Extract the (x, y) coordinate from the center of the cell holding the provided text.  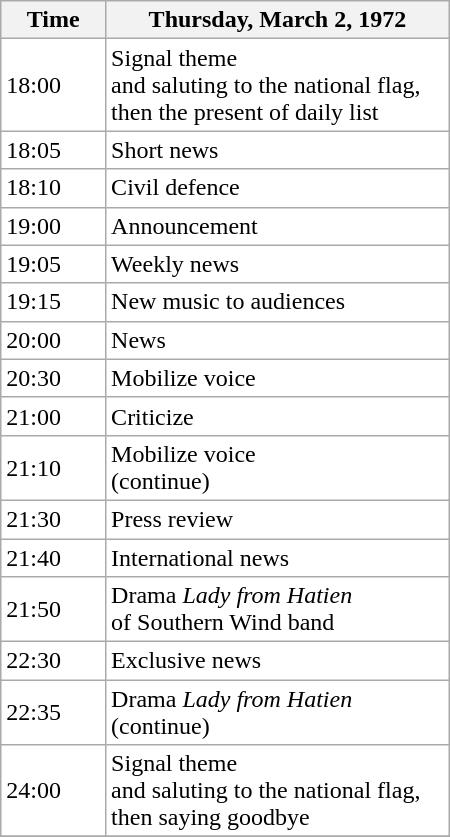
New music to audiences (278, 302)
21:00 (54, 416)
21:30 (54, 519)
22:30 (54, 661)
Signal themeand saluting to the national flag,then saying goodbye (278, 791)
Announcement (278, 226)
20:30 (54, 378)
19:00 (54, 226)
21:10 (54, 468)
Exclusive news (278, 661)
International news (278, 557)
18:00 (54, 85)
21:50 (54, 610)
18:05 (54, 150)
Drama Lady from Hatien(continue) (278, 712)
Time (54, 20)
24:00 (54, 791)
22:35 (54, 712)
19:15 (54, 302)
Weekly news (278, 264)
Mobilize voice (278, 378)
Criticize (278, 416)
Press review (278, 519)
21:40 (54, 557)
18:10 (54, 188)
20:00 (54, 340)
Short news (278, 150)
Civil defence (278, 188)
Drama Lady from Hatienof Southern Wind band (278, 610)
Signal themeand saluting to the national flag,then the present of daily list (278, 85)
19:05 (54, 264)
News (278, 340)
Mobilize voice(continue) (278, 468)
Thursday, March 2, 1972 (278, 20)
